Capture the cell that displays the provided text and extract its [x, y] central coordinate. 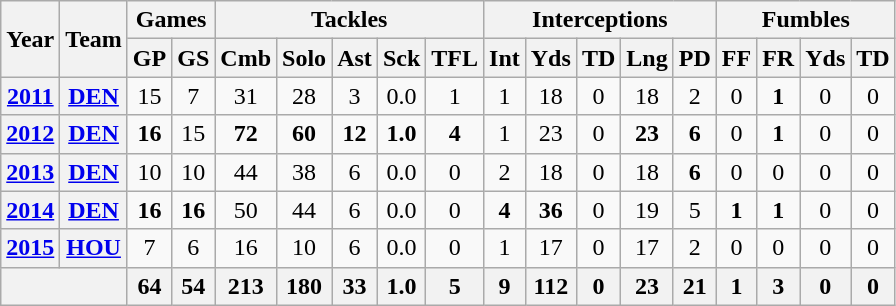
2013 [30, 172]
54 [194, 286]
64 [149, 286]
Ast [355, 58]
Int [505, 58]
Interceptions [600, 20]
Sck [401, 58]
Year [30, 39]
28 [304, 96]
50 [246, 210]
31 [246, 96]
Solo [304, 58]
Lng [647, 58]
Games [170, 20]
Fumbles [806, 20]
112 [550, 286]
2015 [30, 248]
Team [94, 39]
72 [246, 134]
2012 [30, 134]
TFL [455, 58]
FF [736, 58]
21 [694, 286]
2011 [30, 96]
60 [304, 134]
GP [149, 58]
HOU [94, 248]
Cmb [246, 58]
GS [194, 58]
PD [694, 58]
2014 [30, 210]
FR [778, 58]
213 [246, 286]
180 [304, 286]
19 [647, 210]
38 [304, 172]
12 [355, 134]
Tackles [350, 20]
9 [505, 286]
36 [550, 210]
33 [355, 286]
